Locate the cell with the specified text and output its (x, y) center coordinate. 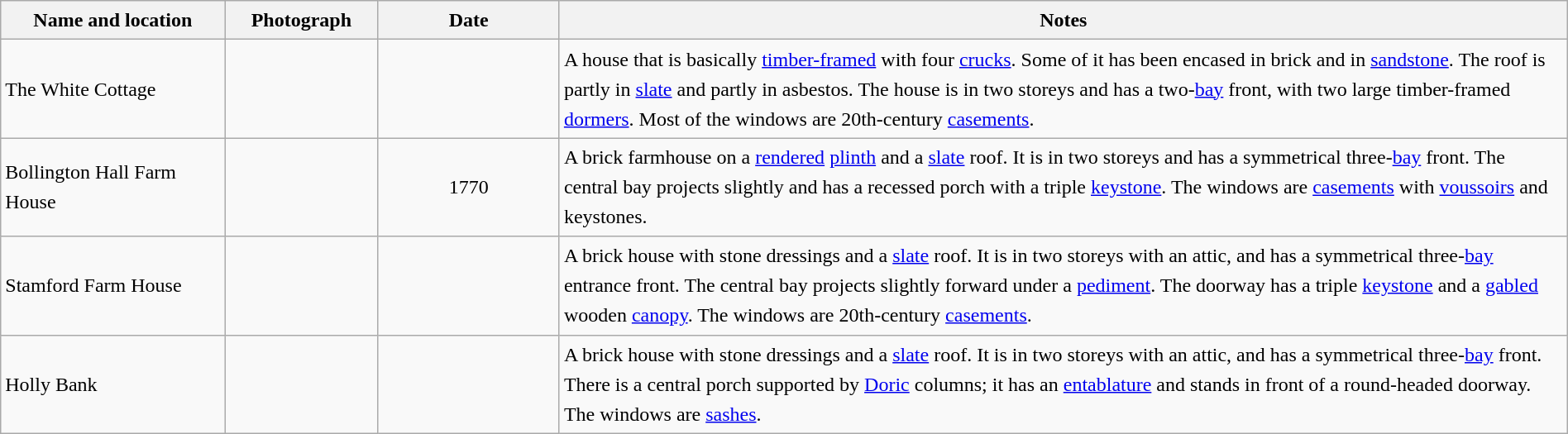
Notes (1064, 20)
Bollington Hall Farm House (112, 187)
Date (468, 20)
1770 (468, 187)
Name and location (112, 20)
Holly Bank (112, 384)
The White Cottage (112, 89)
Photograph (301, 20)
Stamford Farm House (112, 286)
